Locate the cell with the specified text and output its (X, Y) center coordinate. 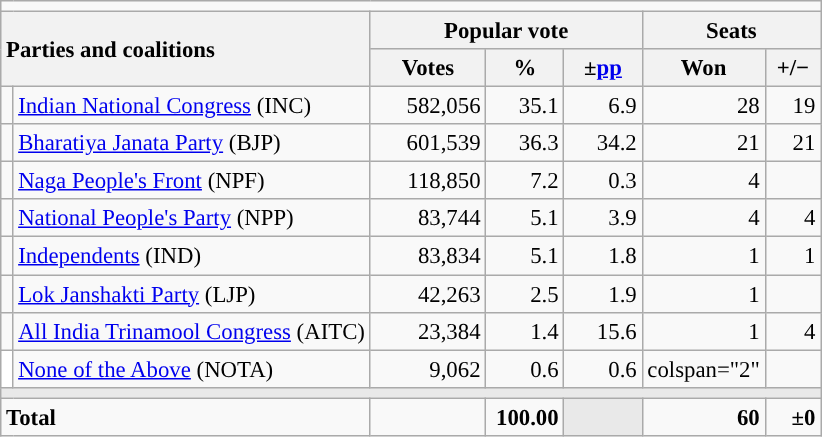
Popular vote (506, 31)
Naga People's Front (NPF) (192, 181)
National People's Party (NPP) (192, 219)
All India Trinamool Congress (AITC) (192, 331)
colspan="2" (704, 369)
Votes (428, 68)
±0 (793, 417)
1.9 (603, 294)
1.8 (603, 256)
9,062 (428, 369)
118,850 (428, 181)
36.3 (525, 143)
6.9 (603, 106)
3.9 (603, 219)
1.4 (525, 331)
83,834 (428, 256)
15.6 (603, 331)
19 (793, 106)
Seats (732, 31)
42,263 (428, 294)
7.2 (525, 181)
Parties and coalitions (186, 50)
28 (704, 106)
83,744 (428, 219)
Indian National Congress (INC) (192, 106)
% (525, 68)
Bharatiya Janata Party (BJP) (192, 143)
601,539 (428, 143)
34.2 (603, 143)
Won (704, 68)
60 (704, 417)
None of the Above (NOTA) (192, 369)
Independents (IND) (192, 256)
2.5 (525, 294)
582,056 (428, 106)
35.1 (525, 106)
+/− (793, 68)
23,384 (428, 331)
Total (186, 417)
100.00 (525, 417)
±pp (603, 68)
0.3 (603, 181)
Lok Janshakti Party (LJP) (192, 294)
